Search for the cell housing the specified text and yield its (x, y) center coordinate. 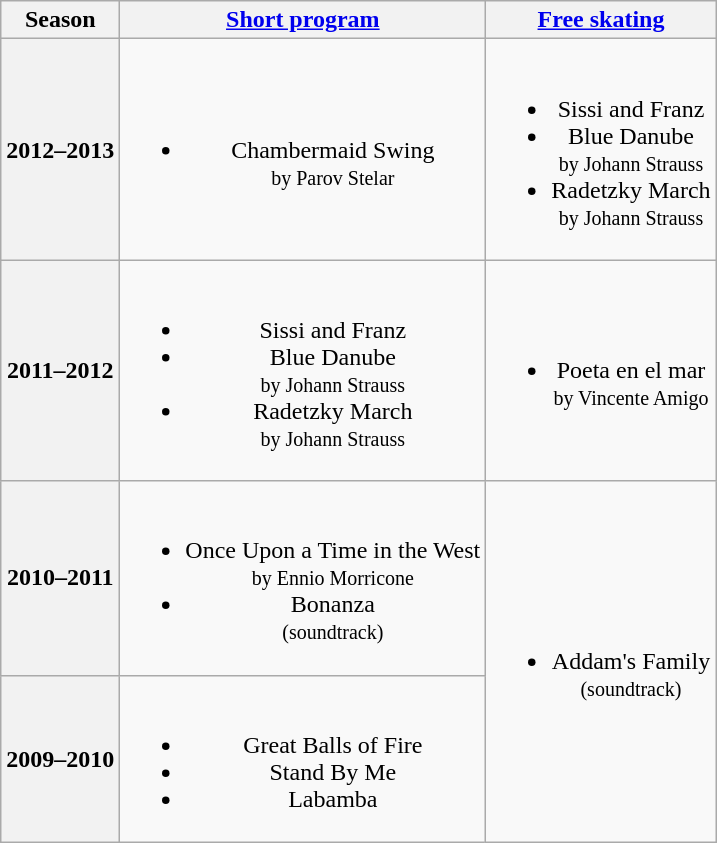
Season (60, 20)
Addam's Family (soundtrack) (601, 662)
2010–2011 (60, 578)
2009–2010 (60, 758)
Chambermaid Swing by Parov Stelar (303, 150)
Great Balls of FireStand By MeLabamba (303, 758)
Short program (303, 20)
2011–2012 (60, 370)
2012–2013 (60, 150)
Poeta en el mar by Vincente Amigo (601, 370)
Free skating (601, 20)
Once Upon a Time in the West by Ennio Morricone Bonanza (soundtrack) (303, 578)
